For the text-containing cell, return its midpoint in [X, Y] coordinate format. 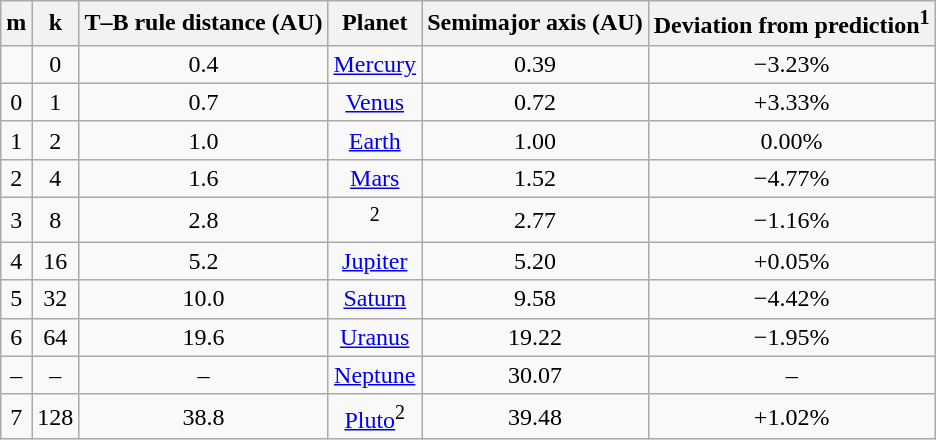
5.20 [536, 261]
6 [16, 337]
16 [56, 261]
30.07 [536, 375]
2.8 [204, 220]
k [56, 24]
Saturn [375, 299]
−4.77% [792, 178]
19.22 [536, 337]
2.77 [536, 220]
0.4 [204, 64]
0.00% [792, 140]
64 [56, 337]
1.0 [204, 140]
38.8 [204, 416]
5 [16, 299]
39.48 [536, 416]
+1.02% [792, 416]
Pluto2 [375, 416]
−1.16% [792, 220]
1.00 [536, 140]
Deviation from prediction1 [792, 24]
1.52 [536, 178]
9.58 [536, 299]
0.7 [204, 102]
T–B rule distance (AU) [204, 24]
−4.42% [792, 299]
Planet [375, 24]
19.6 [204, 337]
8 [56, 220]
−1.95% [792, 337]
32 [56, 299]
−3.23% [792, 64]
0.72 [536, 102]
5.2 [204, 261]
Mars [375, 178]
0.39 [536, 64]
128 [56, 416]
Uranus [375, 337]
Jupiter [375, 261]
1.6 [204, 178]
+3.33% [792, 102]
Venus [375, 102]
7 [16, 416]
Semimajor axis (AU) [536, 24]
m [16, 24]
+0.05% [792, 261]
10.0 [204, 299]
3 [16, 220]
Mercury [375, 64]
Neptune [375, 375]
Earth [375, 140]
